Determine the (x, y) coordinate at the center of the cell enclosing the given text.  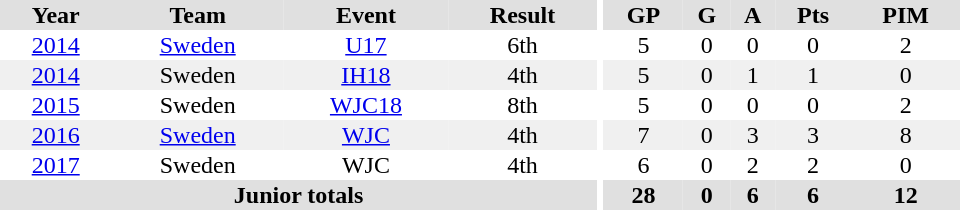
Event (366, 15)
A (752, 15)
8th (522, 105)
PIM (906, 15)
7 (644, 135)
6th (522, 45)
2017 (56, 165)
G (706, 15)
WJC18 (366, 105)
2016 (56, 135)
U17 (366, 45)
12 (906, 195)
Team (198, 15)
8 (906, 135)
2015 (56, 105)
Junior totals (298, 195)
Pts (813, 15)
Result (522, 15)
Year (56, 15)
28 (644, 195)
GP (644, 15)
IH18 (366, 75)
